Locate the cell with the specified text and output its [X, Y] center coordinate. 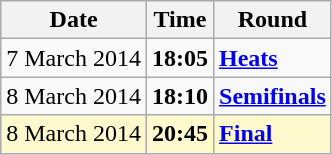
Time [180, 20]
7 March 2014 [74, 58]
Final [273, 134]
Date [74, 20]
Semifinals [273, 96]
Round [273, 20]
18:05 [180, 58]
Heats [273, 58]
20:45 [180, 134]
18:10 [180, 96]
